From the cell containing the given text, extract its center point as [X, Y] coordinate. 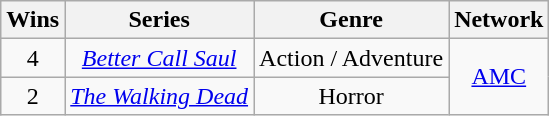
Network [499, 20]
Horror [352, 96]
2 [33, 96]
Action / Adventure [352, 58]
AMC [499, 77]
Genre [352, 20]
Series [160, 20]
The Walking Dead [160, 96]
4 [33, 58]
Wins [33, 20]
Better Call Saul [160, 58]
